Scan for the cell matching the given text and deliver its [x, y] coordinate at center. 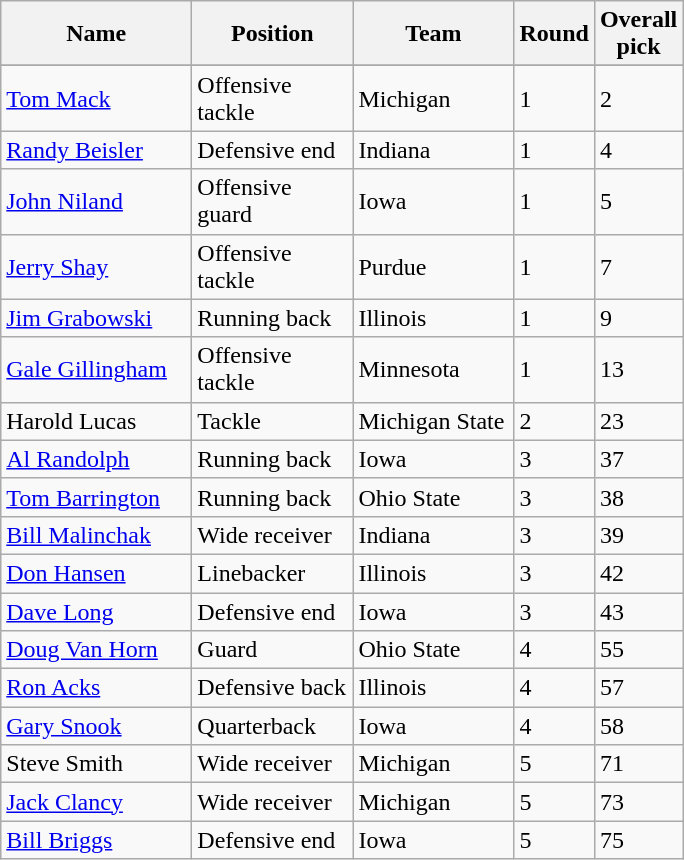
Quarterback [272, 726]
Gale Gillingham [96, 370]
John Niland [96, 202]
Jack Clancy [96, 802]
Position [272, 34]
55 [638, 650]
13 [638, 370]
Tom Mack [96, 98]
Don Hansen [96, 573]
Bill Malinchak [96, 535]
75 [638, 840]
Gary Snook [96, 726]
Al Randolph [96, 459]
Team [434, 34]
Minnesota [434, 370]
Dave Long [96, 611]
43 [638, 611]
39 [638, 535]
73 [638, 802]
Doug Van Horn [96, 650]
Purdue [434, 266]
7 [638, 266]
Jerry Shay [96, 266]
Michigan State [434, 421]
23 [638, 421]
Randy Beisler [96, 150]
42 [638, 573]
Jim Grabowski [96, 318]
37 [638, 459]
57 [638, 688]
Guard [272, 650]
38 [638, 497]
58 [638, 726]
9 [638, 318]
Overall pick [638, 34]
Steve Smith [96, 764]
Tom Barrington [96, 497]
Round [554, 34]
Harold Lucas [96, 421]
Linebacker [272, 573]
71 [638, 764]
Name [96, 34]
Defensive back [272, 688]
Tackle [272, 421]
Offensive guard [272, 202]
Bill Briggs [96, 840]
Ron Acks [96, 688]
